Provide the [X, Y] coordinate of the cell's center where the given text is located.  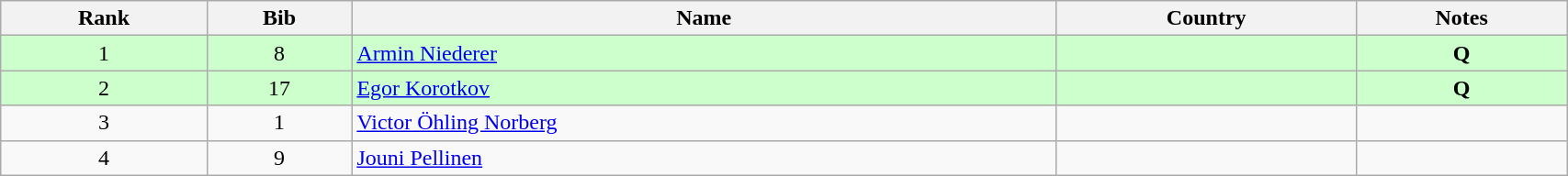
Egor Korotkov [704, 88]
Bib [279, 18]
Rank [105, 18]
Armin Niederer [704, 53]
Country [1207, 18]
Name [704, 18]
Victor Öhling Norberg [704, 123]
17 [279, 88]
Notes [1462, 18]
4 [105, 158]
9 [279, 158]
2 [105, 88]
8 [279, 53]
3 [105, 123]
Jouni Pellinen [704, 158]
